Identify which cell holds the provided text, then report its [x, y] central coordinate. 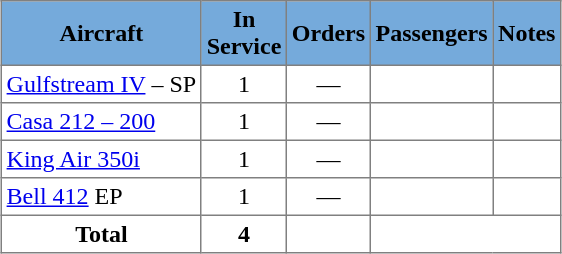
4 [244, 234]
Aircraft [101, 33]
Passengers [431, 33]
King Air 350i [101, 159]
Casa 212 – 200 [101, 122]
Bell 412 EP [101, 197]
Notes [527, 33]
Orders [329, 33]
Gulfstream IV – SP [101, 84]
InService [244, 33]
Total [101, 234]
